Provide the (x, y) coordinate of the cell's center where the given text is located.  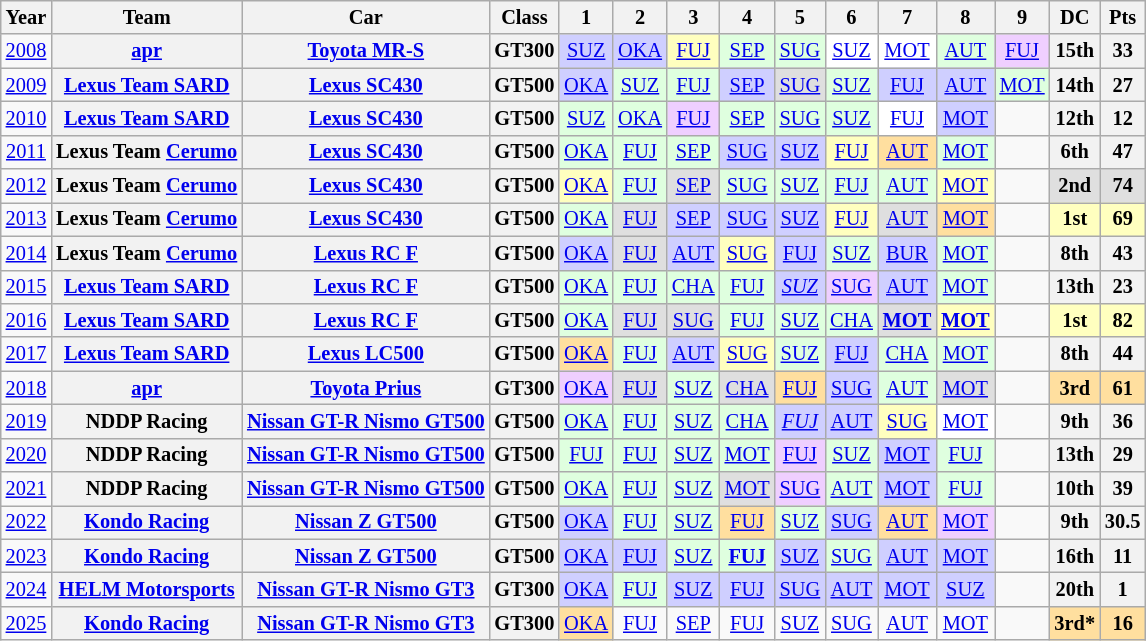
BUR (907, 253)
15th (1075, 51)
2023 (26, 556)
82 (1122, 320)
6th (1075, 152)
20th (1075, 589)
HELM Motorsports (146, 589)
Class (525, 17)
Toyota MR-S (366, 51)
8 (965, 17)
4 (748, 17)
9 (1022, 17)
2016 (26, 320)
12 (1122, 118)
2010 (26, 118)
16th (1075, 556)
61 (1122, 388)
Year (26, 17)
2011 (26, 152)
3rd* (1075, 623)
2022 (26, 522)
11 (1122, 556)
2025 (26, 623)
2012 (26, 186)
2nd (1075, 186)
Toyota Prius (366, 388)
Team (146, 17)
2 (640, 17)
29 (1122, 455)
2020 (26, 455)
2008 (26, 51)
27 (1122, 85)
2021 (26, 489)
Lexus LC500 (366, 354)
Car (366, 17)
47 (1122, 152)
10th (1075, 489)
2019 (26, 421)
74 (1122, 186)
23 (1122, 287)
2015 (26, 287)
Pts (1122, 17)
2009 (26, 85)
2017 (26, 354)
DC (1075, 17)
43 (1122, 253)
2014 (26, 253)
12th (1075, 118)
5 (800, 17)
36 (1122, 421)
3 (694, 17)
7 (907, 17)
39 (1122, 489)
30.5 (1122, 522)
6 (852, 17)
2013 (26, 219)
33 (1122, 51)
16 (1122, 623)
3rd (1075, 388)
44 (1122, 354)
2018 (26, 388)
2024 (26, 589)
14th (1075, 85)
69 (1122, 219)
